Detect which cell encompasses the target text, then output its [x, y] center coordinate. 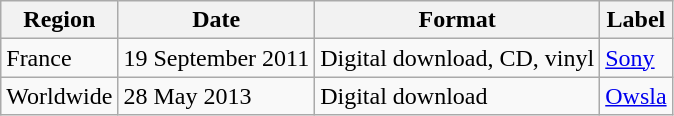
Digital download, CD, vinyl [458, 58]
Sony [636, 58]
19 September 2011 [216, 58]
Owsla [636, 96]
Format [458, 20]
Worldwide [60, 96]
Digital download [458, 96]
28 May 2013 [216, 96]
France [60, 58]
Date [216, 20]
Label [636, 20]
Region [60, 20]
